For the text-containing cell, return its midpoint in [x, y] coordinate format. 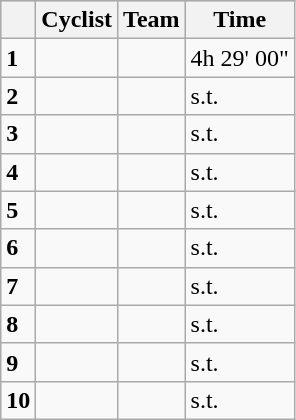
3 [18, 134]
Team [152, 20]
5 [18, 210]
4h 29' 00" [240, 58]
4 [18, 172]
2 [18, 96]
6 [18, 248]
1 [18, 58]
Time [240, 20]
8 [18, 324]
7 [18, 286]
10 [18, 400]
Cyclist [77, 20]
9 [18, 362]
